Return the (X, Y) coordinate for the center point of the cell that contains the specified text.  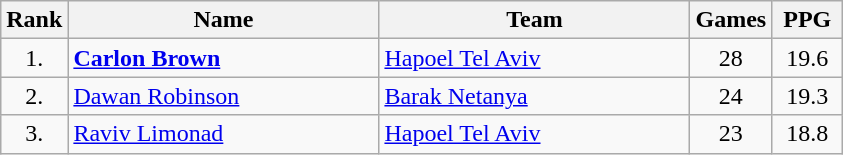
Barak Netanya (534, 96)
19.3 (808, 96)
Name (224, 20)
Team (534, 20)
Carlon Brown (224, 58)
Games (731, 20)
Raviv Limonad (224, 134)
Rank (34, 20)
28 (731, 58)
Dawan Robinson (224, 96)
3. (34, 134)
19.6 (808, 58)
23 (731, 134)
18.8 (808, 134)
24 (731, 96)
1. (34, 58)
PPG (808, 20)
2. (34, 96)
